From the cell containing the given text, extract its center point as (x, y) coordinate. 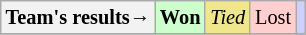
Tied (228, 17)
Team's results→ (78, 17)
Won (180, 17)
Lost (273, 17)
